Pinpoint the cell where the given text exists, returning its [x, y] midpoint coordinate. 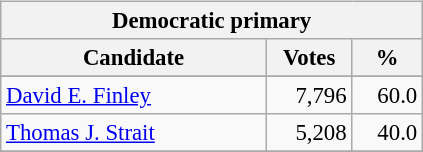
Democratic primary [212, 21]
Candidate [134, 58]
Votes [309, 58]
% [388, 58]
David E. Finley [134, 96]
Thomas J. Strait [134, 133]
60.0 [388, 96]
40.0 [388, 133]
5,208 [309, 133]
7,796 [309, 96]
